For the text-containing cell, return its midpoint in (x, y) coordinate format. 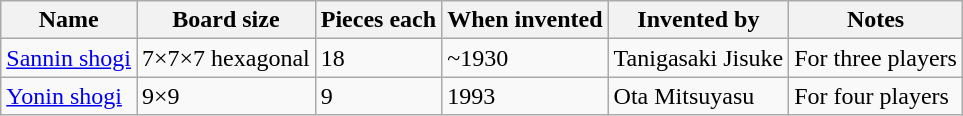
Ota Mitsuyasu (698, 96)
Invented by (698, 20)
9×9 (226, 96)
Sannin shogi (69, 58)
Tanigasaki Jisuke (698, 58)
Board size (226, 20)
18 (378, 58)
Notes (876, 20)
1993 (525, 96)
Yonin shogi (69, 96)
9 (378, 96)
For four players (876, 96)
~1930 (525, 58)
Pieces each (378, 20)
Name (69, 20)
7×7×7 hexagonal (226, 58)
For three players (876, 58)
When invented (525, 20)
